Return the [x, y] coordinate for the center point of the cell that contains the specified text.  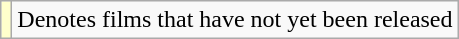
Denotes films that have not yet been released [235, 20]
